Return (x, y) of the center of cell containing provided text 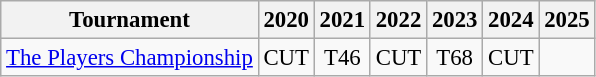
2022 (398, 20)
2023 (455, 20)
Tournament (130, 20)
2021 (342, 20)
T68 (455, 58)
The Players Championship (130, 58)
2025 (567, 20)
2020 (286, 20)
2024 (511, 20)
T46 (342, 58)
